Extract the (X, Y) coordinate from the center of the cell holding the provided text.  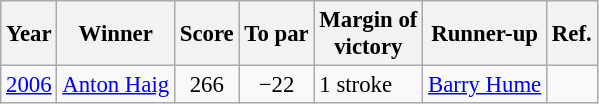
Score (206, 34)
2006 (29, 85)
Runner-up (485, 34)
Year (29, 34)
−22 (276, 85)
Anton Haig (116, 85)
Barry Hume (485, 85)
Margin ofvictory (368, 34)
1 stroke (368, 85)
Ref. (572, 34)
Winner (116, 34)
266 (206, 85)
To par (276, 34)
